Provide the [X, Y] coordinate of the cell's center where the given text is located.  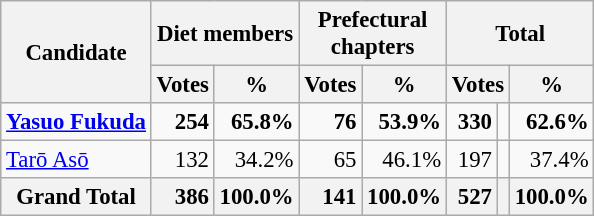
141 [330, 197]
53.9% [404, 122]
Diet members [225, 34]
65 [330, 160]
37.4% [552, 160]
527 [472, 197]
Candidate [76, 52]
197 [472, 160]
Prefecturalchapters [373, 34]
Grand Total [76, 197]
76 [330, 122]
132 [182, 160]
254 [182, 122]
46.1% [404, 160]
65.8% [256, 122]
Yasuo Fukuda [76, 122]
Tarō Asō [76, 160]
Total [520, 34]
34.2% [256, 160]
62.6% [552, 122]
330 [472, 122]
386 [182, 197]
